Output the [X, Y] coordinate of the center of the cell containing the given text.  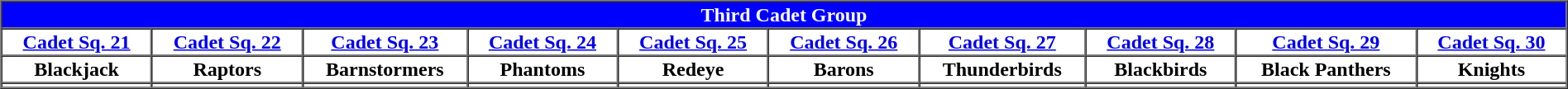
Cadet Sq. 21 [77, 41]
Cadet Sq. 26 [844, 41]
Black Panthers [1326, 69]
Cadet Sq. 28 [1160, 41]
Knights [1491, 69]
Cadet Sq. 29 [1326, 41]
Raptors [227, 69]
Cadet Sq. 30 [1491, 41]
Third Cadet Group [784, 15]
Cadet Sq. 27 [1002, 41]
Thunderbirds [1002, 69]
Cadet Sq. 22 [227, 41]
Cadet Sq. 23 [385, 41]
Cadet Sq. 25 [693, 41]
Redeye [693, 69]
Blackbirds [1160, 69]
Cadet Sq. 24 [543, 41]
Blackjack [77, 69]
Phantoms [543, 69]
Barons [844, 69]
Barnstormers [385, 69]
